Return the [x, y] coordinate for the center point of the cell that contains the specified text.  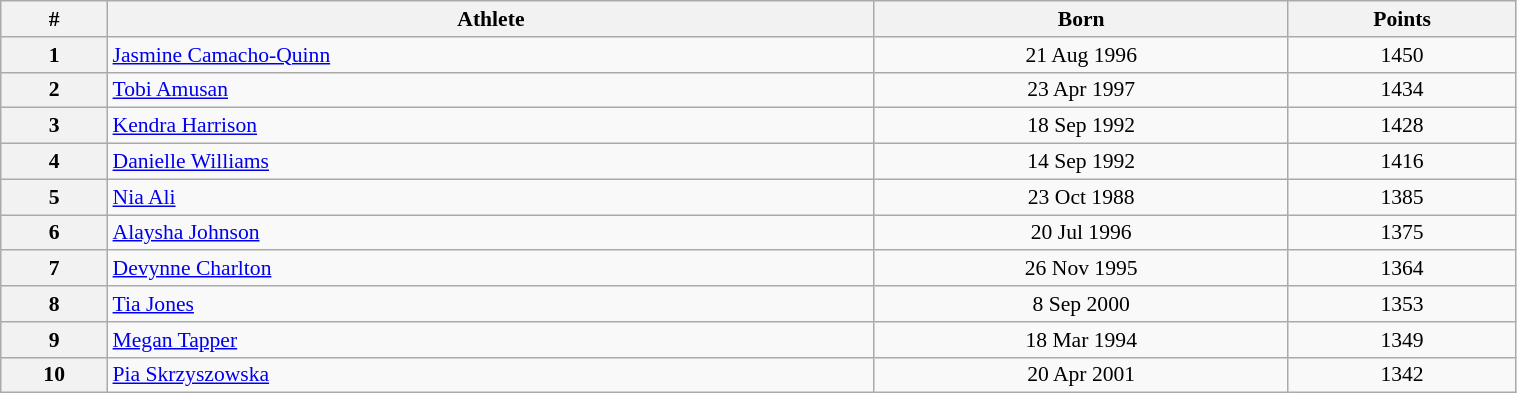
# [54, 19]
5 [54, 197]
20 Jul 1996 [1081, 233]
23 Apr 1997 [1081, 90]
Devynne Charlton [492, 269]
1385 [1402, 197]
20 Apr 2001 [1081, 375]
2 [54, 90]
1364 [1402, 269]
Alaysha Johnson [492, 233]
Tia Jones [492, 304]
26 Nov 1995 [1081, 269]
1353 [1402, 304]
Jasmine Camacho-Quinn [492, 55]
14 Sep 1992 [1081, 162]
1342 [1402, 375]
1434 [1402, 90]
3 [54, 126]
18 Sep 1992 [1081, 126]
18 Mar 1994 [1081, 340]
23 Oct 1988 [1081, 197]
6 [54, 233]
Kendra Harrison [492, 126]
Born [1081, 19]
Nia Ali [492, 197]
8 [54, 304]
21 Aug 1996 [1081, 55]
Athlete [492, 19]
1416 [1402, 162]
1450 [1402, 55]
1375 [1402, 233]
4 [54, 162]
Tobi Amusan [492, 90]
7 [54, 269]
Danielle Williams [492, 162]
Pia Skrzyszowska [492, 375]
1428 [1402, 126]
10 [54, 375]
1 [54, 55]
8 Sep 2000 [1081, 304]
1349 [1402, 340]
Points [1402, 19]
9 [54, 340]
Megan Tapper [492, 340]
